Detect which cell encompasses the target text, then output its (X, Y) center coordinate. 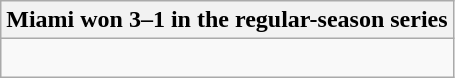
Miami won 3–1 in the regular-season series (227, 20)
